Determine the (X, Y) coordinate at the center of the cell enclosing the given text.  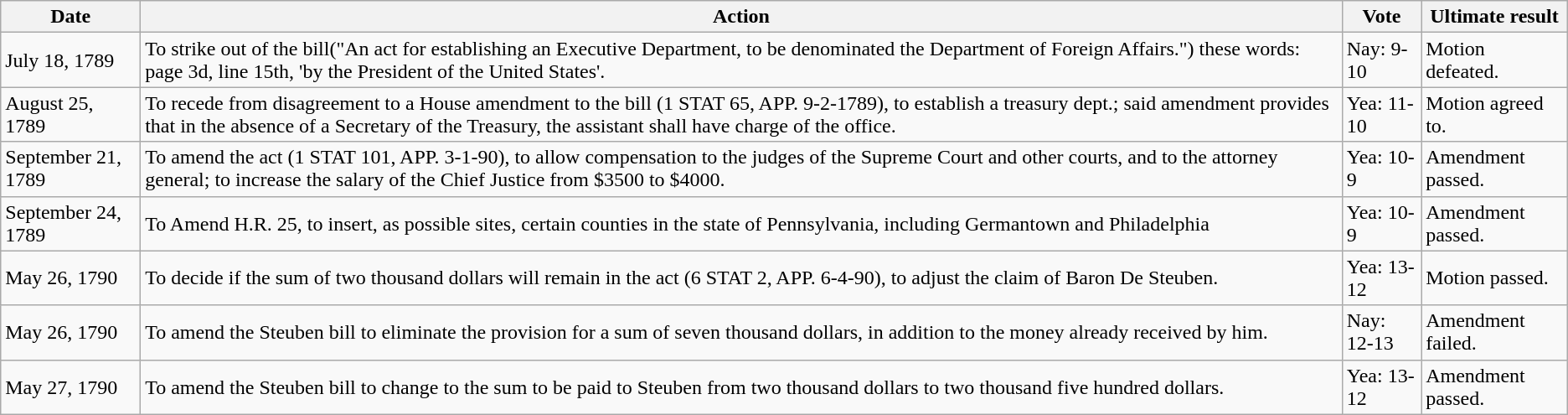
To decide if the sum of two thousand dollars will remain in the act (6 STAT 2, APP. 6-4-90), to adjust the claim of Baron De Steuben. (742, 278)
Motion defeated. (1494, 60)
May 27, 1790 (70, 387)
Motion agreed to. (1494, 114)
Ultimate result (1494, 17)
Nay: 12-13 (1381, 332)
Yea: 11-10 (1381, 114)
To amend the Steuben bill to change to the sum to be paid to Steuben from two thousand dollars to two thousand five hundred dollars. (742, 387)
Date (70, 17)
Action (742, 17)
Amendment failed. (1494, 332)
August 25, 1789 (70, 114)
To Amend H.R. 25, to insert, as possible sites, certain counties in the state of Pennsylvania, including Germantown and Philadelphia (742, 223)
Nay: 9-10 (1381, 60)
Vote (1381, 17)
To amend the Steuben bill to eliminate the provision for a sum of seven thousand dollars, in addition to the money already received by him. (742, 332)
Motion passed. (1494, 278)
July 18, 1789 (70, 60)
September 21, 1789 (70, 169)
September 24, 1789 (70, 223)
